For the text-containing cell, return its midpoint in [X, Y] coordinate format. 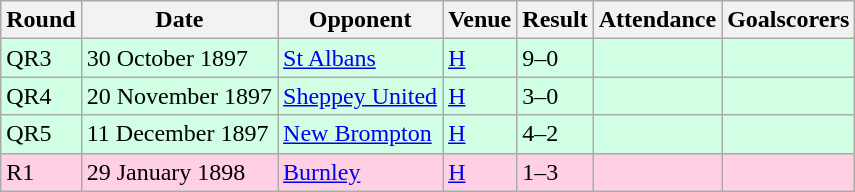
20 November 1897 [179, 96]
QR4 [41, 96]
30 October 1897 [179, 58]
QR3 [41, 58]
3–0 [555, 96]
29 January 1898 [179, 172]
QR5 [41, 134]
Round [41, 20]
Result [555, 20]
Date [179, 20]
4–2 [555, 134]
Opponent [360, 20]
1–3 [555, 172]
Goalscorers [788, 20]
Sheppey United [360, 96]
11 December 1897 [179, 134]
Burnley [360, 172]
9–0 [555, 58]
Attendance [657, 20]
R1 [41, 172]
New Brompton [360, 134]
St Albans [360, 58]
Venue [480, 20]
